Detect which cell encompasses the target text, then output its [X, Y] center coordinate. 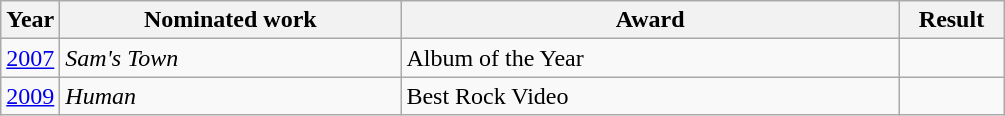
Best Rock Video [650, 96]
Nominated work [230, 20]
Human [230, 96]
2009 [30, 96]
2007 [30, 58]
Result [951, 20]
Sam's Town [230, 58]
Award [650, 20]
Album of the Year [650, 58]
Year [30, 20]
